Pinpoint the cell where the given text exists, returning its (x, y) midpoint coordinate. 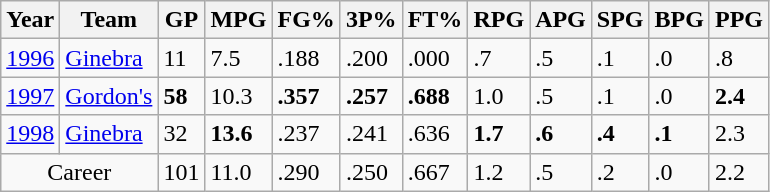
1.2 (499, 172)
1996 (30, 58)
Year (30, 20)
.667 (435, 172)
.250 (371, 172)
.7 (499, 58)
FG% (306, 20)
PPG (738, 20)
10.3 (238, 96)
2.2 (738, 172)
1.0 (499, 96)
.2 (620, 172)
.241 (371, 134)
MPG (238, 20)
RPG (499, 20)
13.6 (238, 134)
SPG (620, 20)
1998 (30, 134)
.200 (371, 58)
Team (109, 20)
32 (182, 134)
APG (561, 20)
GP (182, 20)
.290 (306, 172)
11.0 (238, 172)
101 (182, 172)
.000 (435, 58)
.636 (435, 134)
FT% (435, 20)
1997 (30, 96)
2.3 (738, 134)
.188 (306, 58)
.257 (371, 96)
1.7 (499, 134)
.688 (435, 96)
11 (182, 58)
3P% (371, 20)
BPG (679, 20)
.8 (738, 58)
Career (80, 172)
.357 (306, 96)
7.5 (238, 58)
.4 (620, 134)
58 (182, 96)
.6 (561, 134)
.237 (306, 134)
Gordon's (109, 96)
2.4 (738, 96)
